Capture the cell that displays the provided text and extract its [X, Y] central coordinate. 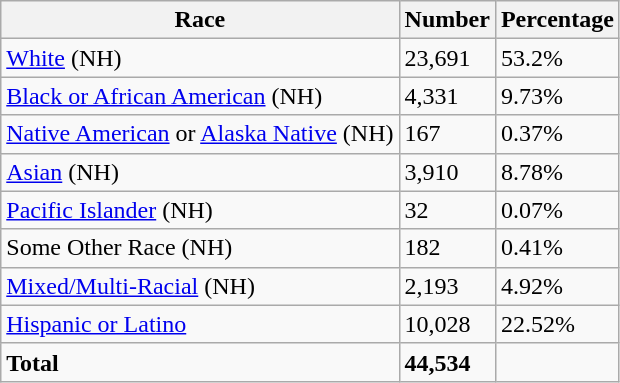
Black or African American (NH) [200, 96]
44,534 [447, 362]
0.41% [557, 248]
8.78% [557, 172]
Total [200, 362]
Percentage [557, 20]
Pacific Islander (NH) [200, 210]
53.2% [557, 58]
Race [200, 20]
23,691 [447, 58]
Native American or Alaska Native (NH) [200, 134]
3,910 [447, 172]
2,193 [447, 286]
0.07% [557, 210]
22.52% [557, 324]
9.73% [557, 96]
Some Other Race (NH) [200, 248]
182 [447, 248]
0.37% [557, 134]
Number [447, 20]
10,028 [447, 324]
4,331 [447, 96]
4.92% [557, 286]
White (NH) [200, 58]
Hispanic or Latino [200, 324]
Asian (NH) [200, 172]
32 [447, 210]
Mixed/Multi-Racial (NH) [200, 286]
167 [447, 134]
